Identify which cell holds the provided text, then report its [x, y] central coordinate. 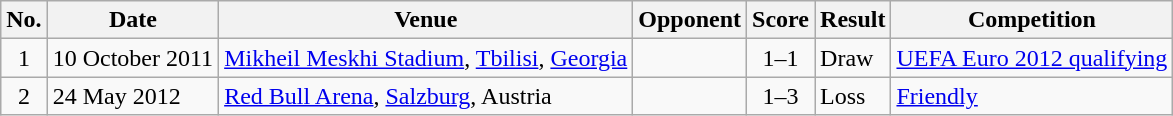
Draw [853, 58]
UEFA Euro 2012 qualifying [1032, 58]
Mikheil Meskhi Stadium, Tbilisi, Georgia [426, 58]
Score [781, 20]
Red Bull Arena, Salzburg, Austria [426, 96]
Loss [853, 96]
1–3 [781, 96]
1–1 [781, 58]
Result [853, 20]
Venue [426, 20]
No. [24, 20]
1 [24, 58]
Competition [1032, 20]
Friendly [1032, 96]
2 [24, 96]
Date [132, 20]
10 October 2011 [132, 58]
Opponent [690, 20]
24 May 2012 [132, 96]
